Return [x, y] of the center of cell containing provided text 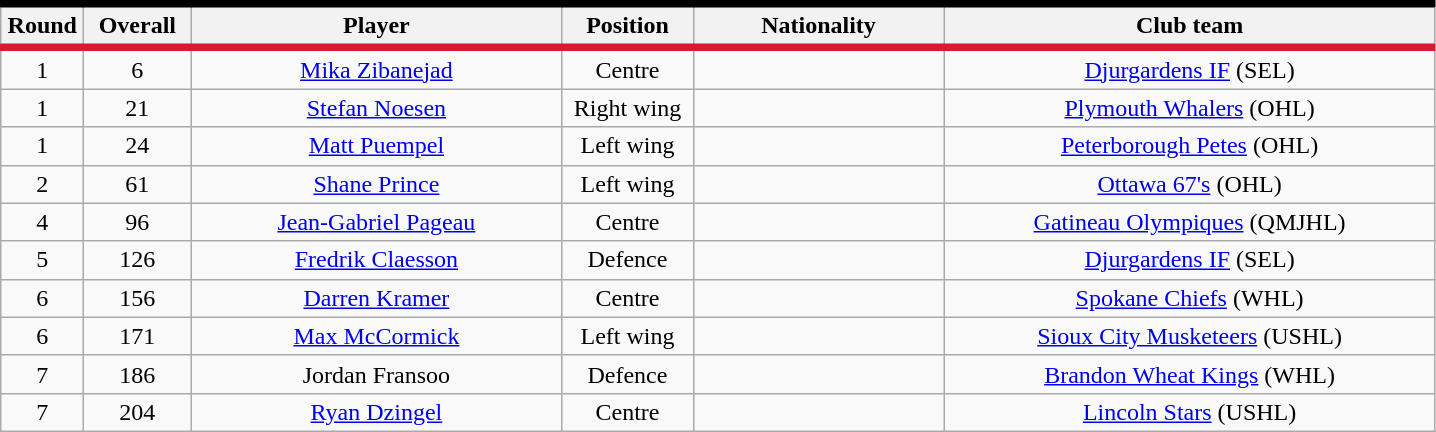
Position [628, 26]
21 [138, 108]
Plymouth Whalers (OHL) [1190, 108]
96 [138, 222]
Ottawa 67's (OHL) [1190, 184]
Round [42, 26]
204 [138, 412]
Matt Puempel [376, 146]
Right wing [628, 108]
2 [42, 184]
Jordan Fransoo [376, 374]
156 [138, 298]
Nationality [818, 26]
Overall [138, 26]
Mika Zibanejad [376, 68]
Peterborough Petes (OHL) [1190, 146]
186 [138, 374]
Gatineau Olympiques (QMJHL) [1190, 222]
Fredrik Claesson [376, 260]
61 [138, 184]
126 [138, 260]
Jean-Gabriel Pageau [376, 222]
Player [376, 26]
171 [138, 336]
Ryan Dzingel [376, 412]
5 [42, 260]
Lincoln Stars (USHL) [1190, 412]
Club team [1190, 26]
Darren Kramer [376, 298]
Shane Prince [376, 184]
Max McCormick [376, 336]
4 [42, 222]
Stefan Noesen [376, 108]
Brandon Wheat Kings (WHL) [1190, 374]
Sioux City Musketeers (USHL) [1190, 336]
24 [138, 146]
Spokane Chiefs (WHL) [1190, 298]
